Search for the cell housing the specified text and yield its (X, Y) center coordinate. 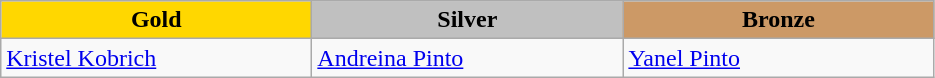
Kristel Kobrich (156, 58)
Silver (468, 20)
Gold (156, 20)
Yanel Pinto (778, 58)
Bronze (778, 20)
Andreina Pinto (468, 58)
